Scan for the cell matching the given text and deliver its (X, Y) coordinate at center. 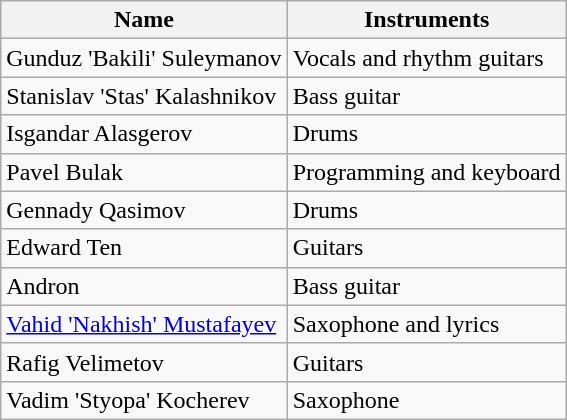
Vadim 'Styopa' Kocherev (144, 400)
Vahid 'Nakhish' Mustafayev (144, 324)
Edward Ten (144, 248)
Isgandar Alasgerov (144, 134)
Andron (144, 286)
Name (144, 20)
Gunduz 'Bakili' Suleymanov (144, 58)
Gennady Qasimov (144, 210)
Programming and keyboard (426, 172)
Saxophone and lyrics (426, 324)
Pavel Bulak (144, 172)
Instruments (426, 20)
Saxophone (426, 400)
Stanislav 'Stas' Kalashnikov (144, 96)
Vocals and rhythm guitars (426, 58)
Rafig Velimetov (144, 362)
